Return (x, y) of the center of cell containing provided text 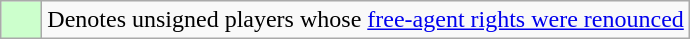
Denotes unsigned players whose free-agent rights were renounced (366, 20)
